Scan for the cell matching the given text and deliver its [x, y] coordinate at center. 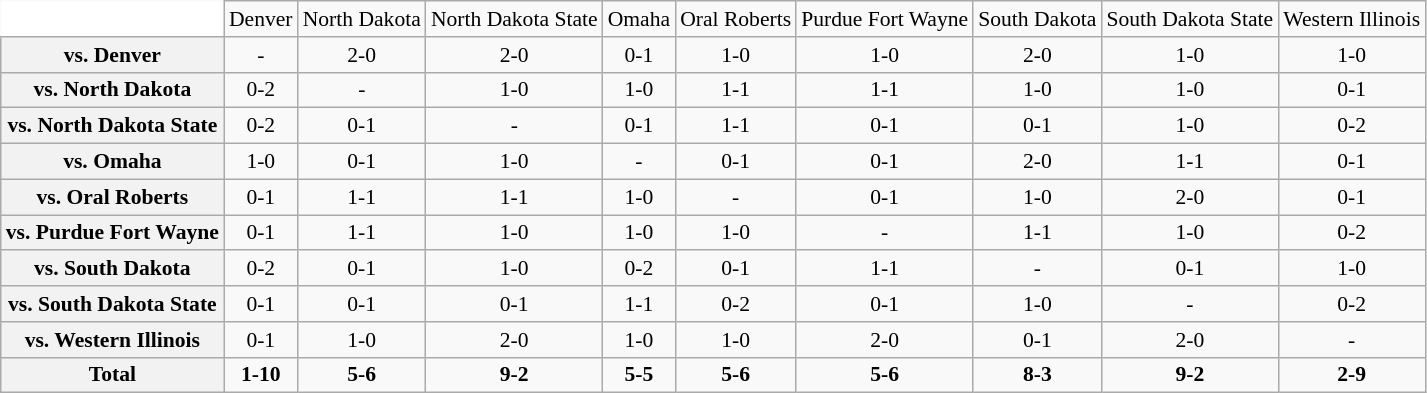
Denver [261, 19]
vs. Western Illinois [112, 340]
2-9 [1352, 375]
vs. Purdue Fort Wayne [112, 233]
vs. South Dakota [112, 269]
Omaha [639, 19]
South Dakota [1037, 19]
8-3 [1037, 375]
Purdue Fort Wayne [884, 19]
vs. North Dakota State [112, 126]
vs. Denver [112, 55]
Total [112, 375]
Western Illinois [1352, 19]
Oral Roberts [736, 19]
South Dakota State [1190, 19]
vs. Omaha [112, 162]
vs. Oral Roberts [112, 197]
vs. South Dakota State [112, 304]
North Dakota [362, 19]
North Dakota State [514, 19]
1-10 [261, 375]
5-5 [639, 375]
vs. North Dakota [112, 90]
